For the text-containing cell, return its midpoint in (X, Y) coordinate format. 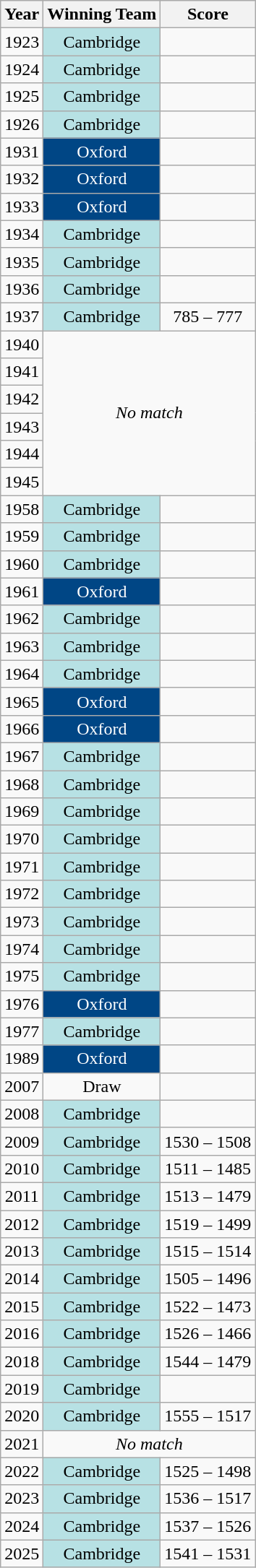
2024 (22, 1526)
2020 (22, 1416)
1525 – 1498 (208, 1471)
1975 (22, 976)
2019 (22, 1389)
2010 (22, 1169)
1961 (22, 592)
1962 (22, 619)
1934 (22, 234)
1963 (22, 646)
1971 (22, 867)
1522 – 1473 (208, 1307)
1936 (22, 289)
1977 (22, 1031)
1933 (22, 207)
1942 (22, 399)
2025 (22, 1554)
1944 (22, 454)
2014 (22, 1279)
2011 (22, 1196)
1526 – 1466 (208, 1334)
1555 – 1517 (208, 1416)
1541 – 1531 (208, 1554)
1513 – 1479 (208, 1196)
1923 (22, 42)
1537 – 1526 (208, 1526)
2009 (22, 1141)
1935 (22, 261)
1536 – 1517 (208, 1499)
Winning Team (102, 14)
2023 (22, 1499)
2022 (22, 1471)
2021 (22, 1444)
785 – 777 (208, 316)
1969 (22, 812)
2013 (22, 1252)
1544 – 1479 (208, 1361)
1505 – 1496 (208, 1279)
1926 (22, 124)
1940 (22, 345)
1965 (22, 701)
Score (208, 14)
1973 (22, 922)
1964 (22, 674)
1943 (22, 427)
1959 (22, 537)
Year (22, 14)
1945 (22, 482)
1924 (22, 69)
1530 – 1508 (208, 1141)
1515 – 1514 (208, 1252)
1968 (22, 784)
2016 (22, 1334)
Draw (102, 1086)
1937 (22, 316)
1966 (22, 729)
1511 – 1485 (208, 1169)
1989 (22, 1059)
1972 (22, 894)
2008 (22, 1114)
1974 (22, 949)
1941 (22, 372)
2012 (22, 1224)
2018 (22, 1361)
1967 (22, 756)
1519 – 1499 (208, 1224)
2015 (22, 1307)
1976 (22, 1004)
1931 (22, 152)
1932 (22, 179)
2007 (22, 1086)
1958 (22, 509)
1960 (22, 564)
1925 (22, 97)
1970 (22, 839)
